Find where the given text appears and provide that cell's center as (x, y) coordinate. 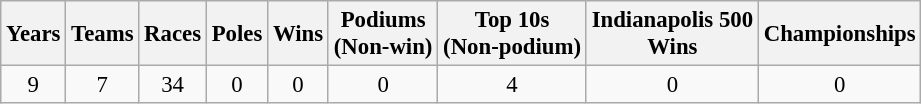
4 (512, 85)
34 (173, 85)
Podiums(Non-win) (382, 34)
Races (173, 34)
Poles (236, 34)
9 (34, 85)
Top 10s(Non-podium) (512, 34)
Wins (298, 34)
Years (34, 34)
Teams (102, 34)
7 (102, 85)
Championships (840, 34)
Indianapolis 500Wins (672, 34)
